Determine the (X, Y) coordinate at the center of the cell enclosing the given text.  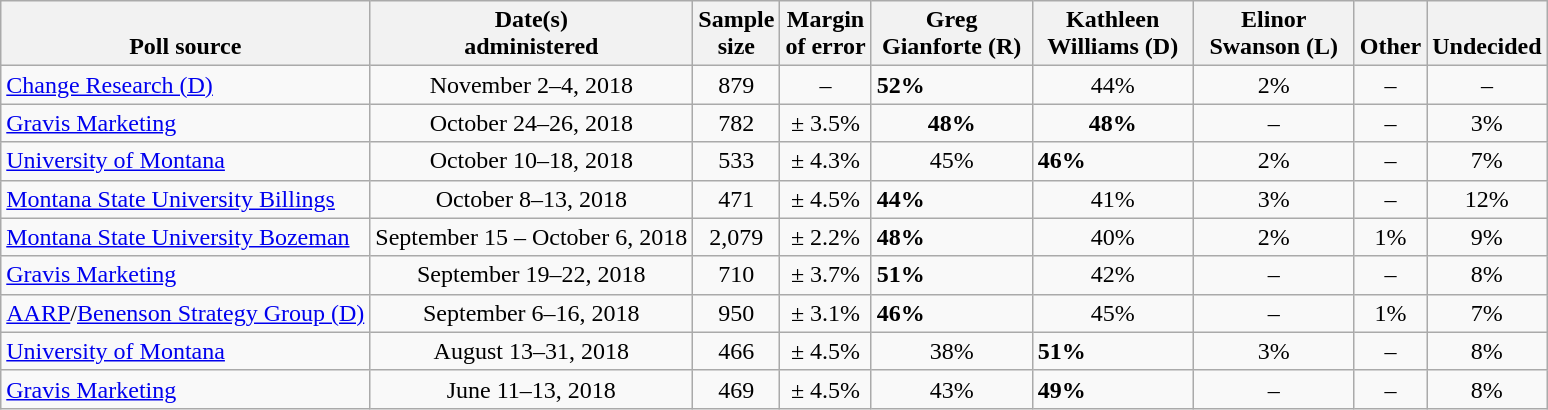
Marginof error (826, 34)
Montana State University Bozeman (186, 237)
42% (1112, 275)
AARP/Benenson Strategy Group (D) (186, 313)
August 13–31, 2018 (532, 351)
49% (1112, 389)
November 2–4, 2018 (532, 85)
October 10–18, 2018 (532, 161)
October 24–26, 2018 (532, 123)
June 11–13, 2018 (532, 389)
± 4.3% (826, 161)
KathleenWilliams (D) (1112, 34)
41% (1112, 199)
September 15 – October 6, 2018 (532, 237)
52% (952, 85)
40% (1112, 237)
Other (1390, 34)
710 (736, 275)
± 3.5% (826, 123)
GregGianforte (R) (952, 34)
950 (736, 313)
September 19–22, 2018 (532, 275)
2,079 (736, 237)
471 (736, 199)
533 (736, 161)
± 3.1% (826, 313)
9% (1487, 237)
± 3.7% (826, 275)
Change Research (D) (186, 85)
Poll source (186, 34)
Date(s)administered (532, 34)
Samplesize (736, 34)
October 8–13, 2018 (532, 199)
469 (736, 389)
Montana State University Billings (186, 199)
September 6–16, 2018 (532, 313)
43% (952, 389)
879 (736, 85)
± 2.2% (826, 237)
ElinorSwanson (L) (1274, 34)
Undecided (1487, 34)
12% (1487, 199)
466 (736, 351)
782 (736, 123)
38% (952, 351)
